Return the (x, y) coordinate for the center point of the cell that contains the specified text.  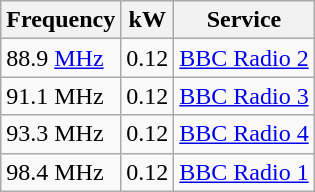
91.1 MHz (61, 96)
93.3 MHz (61, 134)
kW (148, 20)
BBC Radio 3 (244, 96)
BBC Radio 2 (244, 58)
Service (244, 20)
BBC Radio 4 (244, 134)
BBC Radio 1 (244, 172)
98.4 MHz (61, 172)
88.9 MHz (61, 58)
Frequency (61, 20)
